Identify which cell holds the provided text, then report its [X, Y] central coordinate. 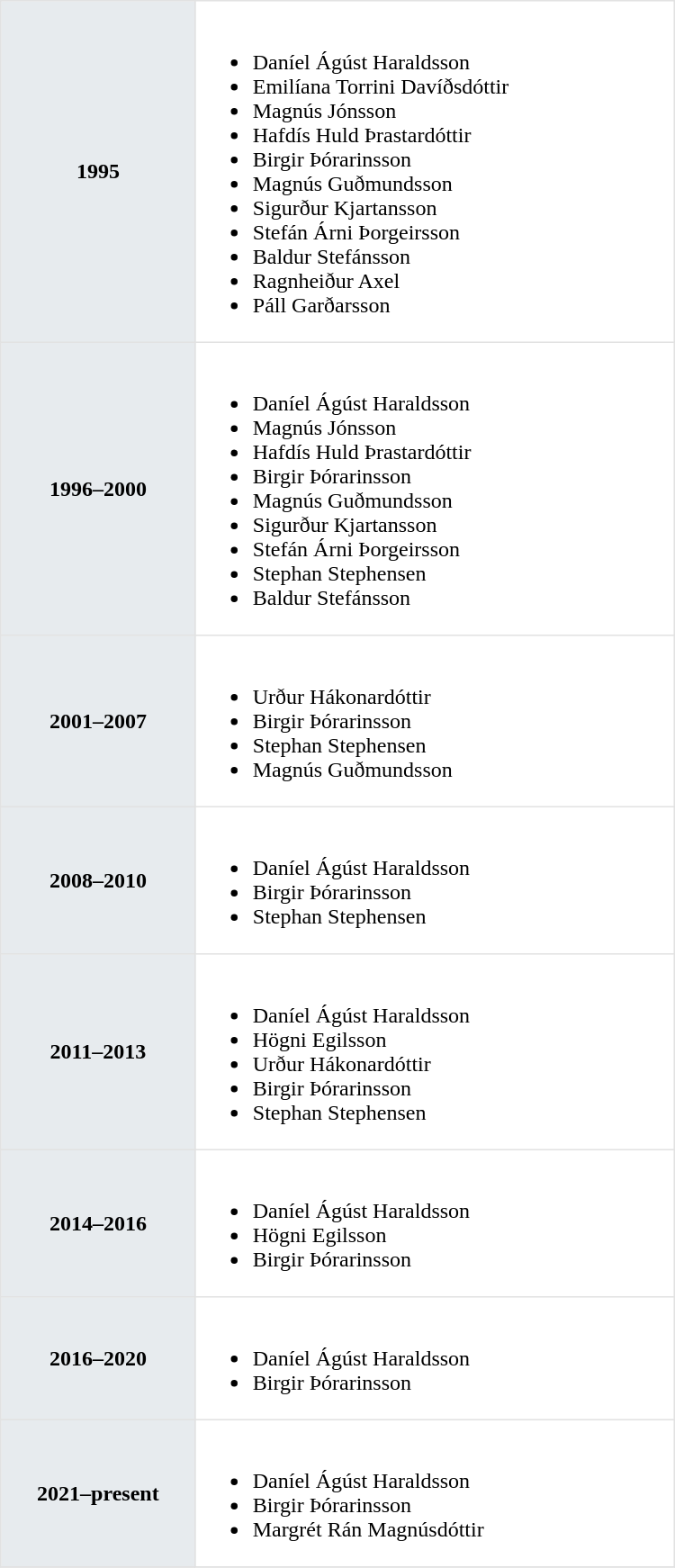
Daníel Ágúst HaraldssonBirgir Þórarinsson [435, 1358]
Urður HákonardóttirBirgir ÞórarinssonStephan StephensenMagnús Guðmundsson [435, 721]
Daníel Ágúst HaraldssonBirgir ÞórarinssonStephan Stephensen [435, 880]
2001–2007 [98, 721]
1995 [98, 172]
2016–2020 [98, 1358]
1996–2000 [98, 489]
Daníel Ágúst HaraldssonHögni EgilssonUrður HákonardóttirBirgir ÞórarinssonStephan Stephensen [435, 1052]
2011–2013 [98, 1052]
Daníel Ágúst HaraldssonHögni EgilssonBirgir Þórarinsson [435, 1223]
2014–2016 [98, 1223]
Daníel Ágúst HaraldssonBirgir ÞórarinssonMargrét Rán Magnúsdóttir [435, 1493]
2008–2010 [98, 880]
2021–present [98, 1493]
